Identify which cell holds the provided text, then report its [X, Y] central coordinate. 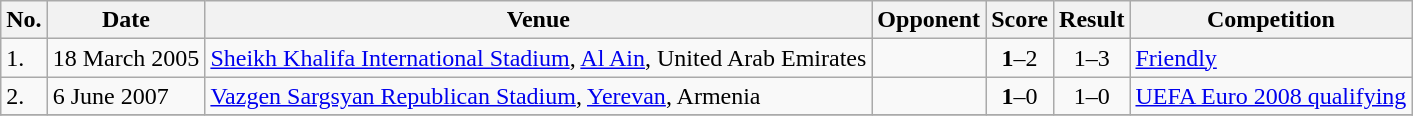
Opponent [929, 20]
No. [24, 20]
UEFA Euro 2008 qualifying [1271, 96]
Competition [1271, 20]
Date [126, 20]
Venue [538, 20]
6 June 2007 [126, 96]
Sheikh Khalifa International Stadium, Al Ain, United Arab Emirates [538, 58]
Score [1020, 20]
Result [1092, 20]
Friendly [1271, 58]
2. [24, 96]
1–3 [1092, 58]
1–2 [1020, 58]
18 March 2005 [126, 58]
Vazgen Sargsyan Republican Stadium, Yerevan, Armenia [538, 96]
1. [24, 58]
